Provide the (x, y) coordinate of the cell's center where the given text is located.  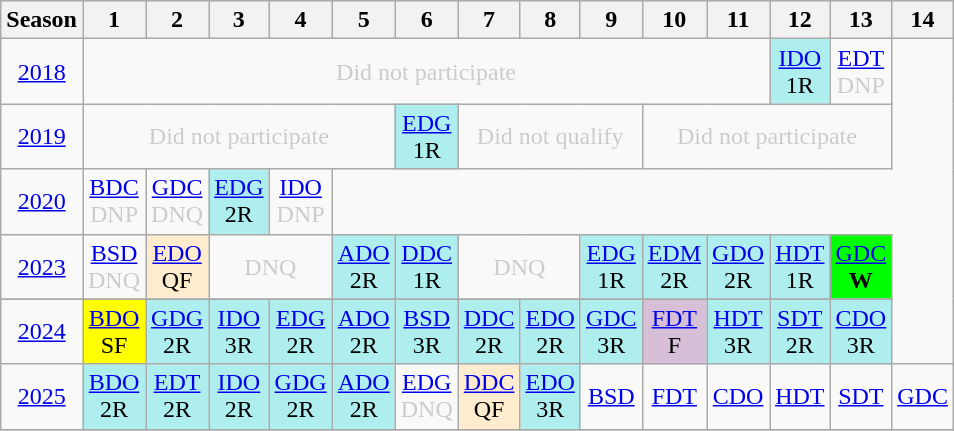
11 (738, 20)
14 (923, 20)
FDTF (674, 332)
2024 (42, 332)
SDT2R (800, 332)
DDC1R (426, 266)
EDGDNQ (426, 396)
4 (300, 20)
HDT1R (800, 266)
IDO1R (800, 72)
7 (489, 20)
GDC3R (611, 332)
EDT2R (178, 396)
GDC (923, 396)
GDCW (861, 266)
BDOSF (114, 332)
6 (426, 20)
BSDDNQ (114, 266)
DDC2R (489, 332)
GDCDNQ (178, 202)
GDO2R (738, 266)
2 (178, 20)
HDT3R (738, 332)
13 (861, 20)
BSD (611, 396)
3 (239, 20)
BDCDNP (114, 202)
BDO2R (114, 396)
IDO2R (239, 396)
BSD3R (426, 332)
CDO (738, 396)
10 (674, 20)
Did not qualify (550, 136)
EDTDNP (861, 72)
5 (364, 20)
2020 (42, 202)
2019 (42, 136)
CDO3R (861, 332)
12 (800, 20)
Season (42, 20)
EDM2R (674, 266)
IDODNP (300, 202)
SDT (861, 396)
2018 (42, 72)
IDO3R (239, 332)
FDT (674, 396)
EDO3R (550, 396)
HDT (800, 396)
DDCQF (489, 396)
1 (114, 20)
9 (611, 20)
2023 (42, 266)
EDO2R (550, 332)
2025 (42, 396)
EDOQF (178, 266)
8 (550, 20)
